Output the [X, Y] coordinate of the center of the cell containing the given text.  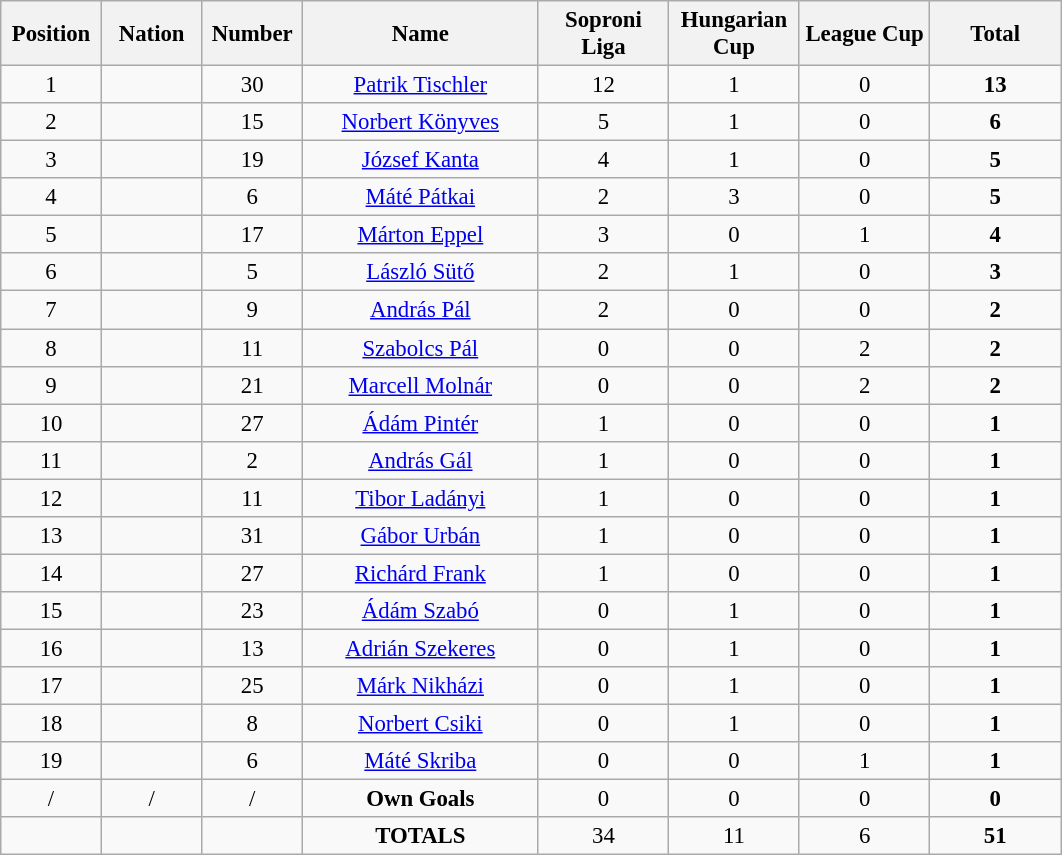
16 [52, 648]
Position [52, 34]
Norbert Könyves [421, 122]
Szabolcs Pál [421, 348]
Patrik Tischler [421, 85]
László Sütő [421, 273]
23 [252, 611]
Norbert Csiki [421, 724]
League Cup [864, 34]
14 [52, 573]
Nation [152, 34]
Adrián Szekeres [421, 648]
21 [252, 385]
Number [252, 34]
Hungarian Cup [734, 34]
Máté Skriba [421, 761]
7 [52, 310]
Total [996, 34]
Soproni Liga [604, 34]
András Pál [421, 310]
Márton Eppel [421, 235]
31 [252, 536]
34 [604, 836]
10 [52, 423]
Own Goals [421, 799]
Ádám Szabó [421, 611]
Máté Pátkai [421, 197]
25 [252, 686]
András Gál [421, 460]
Marcell Molnár [421, 385]
30 [252, 85]
Márk Nikházi [421, 686]
József Kanta [421, 160]
Name [421, 34]
18 [52, 724]
Ádám Pintér [421, 423]
Richárd Frank [421, 573]
51 [996, 836]
Gábor Urbán [421, 536]
Tibor Ladányi [421, 498]
TOTALS [421, 836]
